Search for the cell housing the specified text and yield its (X, Y) center coordinate. 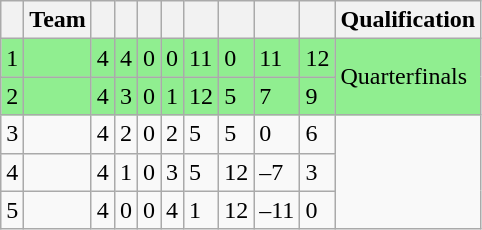
Team (58, 20)
Qualification (408, 20)
9 (318, 96)
7 (277, 96)
–7 (277, 172)
6 (318, 134)
Quarterfinals (408, 77)
–11 (277, 210)
